Return [X, Y] of the center of cell containing provided text 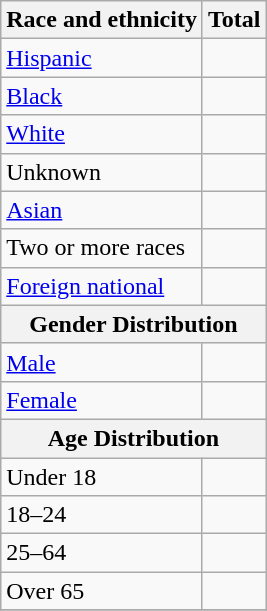
Black [102, 96]
Female [102, 400]
Total [234, 20]
Two or more races [102, 248]
Unknown [102, 172]
Age Distribution [134, 438]
Hispanic [102, 58]
Under 18 [102, 477]
White [102, 134]
Male [102, 362]
Foreign national [102, 286]
Gender Distribution [134, 324]
25–64 [102, 553]
Race and ethnicity [102, 20]
18–24 [102, 515]
Over 65 [102, 591]
Asian [102, 210]
